Scan for the cell matching the given text and deliver its (x, y) coordinate at center. 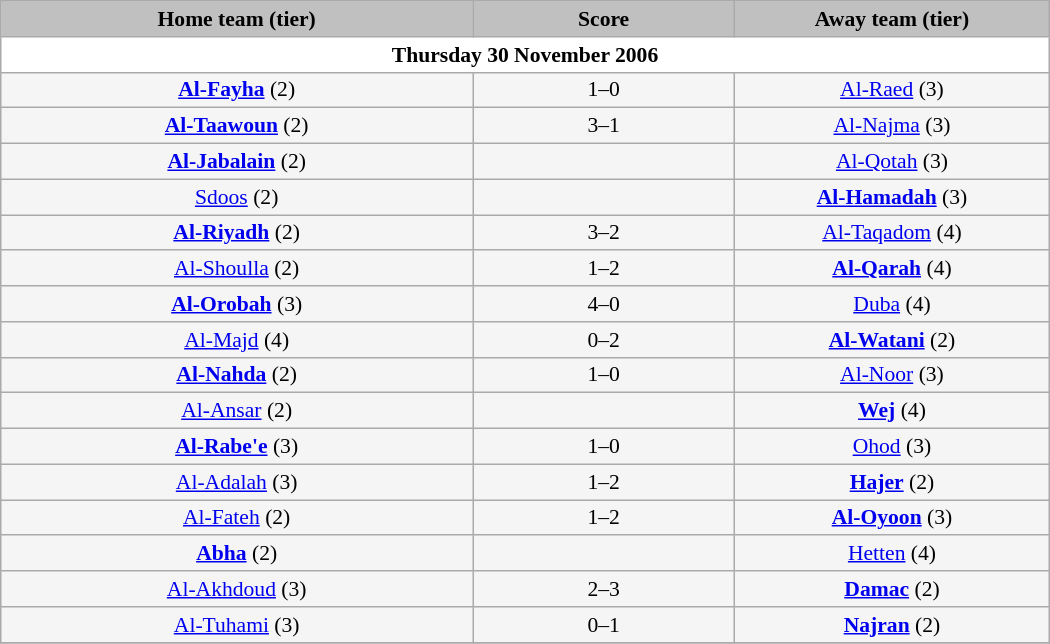
Away team (tier) (892, 19)
Al-Qotah (3) (892, 162)
4–0 (604, 304)
Al-Qarah (4) (892, 269)
Ohod (3) (892, 447)
Al-Fateh (2) (237, 518)
3–1 (604, 126)
Al-Najma (3) (892, 126)
Home team (tier) (237, 19)
Al-Orobah (3) (237, 304)
Al-Taqadom (4) (892, 233)
Al-Watani (2) (892, 340)
3–2 (604, 233)
Damac (2) (892, 589)
Duba (4) (892, 304)
Al-Hamadah (3) (892, 197)
Abha (2) (237, 554)
Al-Adalah (3) (237, 482)
Al-Akhdoud (3) (237, 589)
Wej (4) (892, 411)
Al-Shoulla (2) (237, 269)
0–1 (604, 625)
Al-Jabalain (2) (237, 162)
Score (604, 19)
Al-Noor (3) (892, 375)
Sdoos (2) (237, 197)
Al-Raed (3) (892, 90)
Najran (2) (892, 625)
Al-Ansar (2) (237, 411)
Hajer (2) (892, 482)
Al-Fayha (2) (237, 90)
Al-Taawoun (2) (237, 126)
2–3 (604, 589)
0–2 (604, 340)
Al-Rabe'e (3) (237, 447)
Al-Oyoon (3) (892, 518)
Al-Nahda (2) (237, 375)
Thursday 30 November 2006 (525, 55)
Hetten (4) (892, 554)
Al-Riyadh (2) (237, 233)
Al-Tuhami (3) (237, 625)
Al-Majd (4) (237, 340)
